Extract the (x, y) coordinate from the center of the cell holding the provided text.  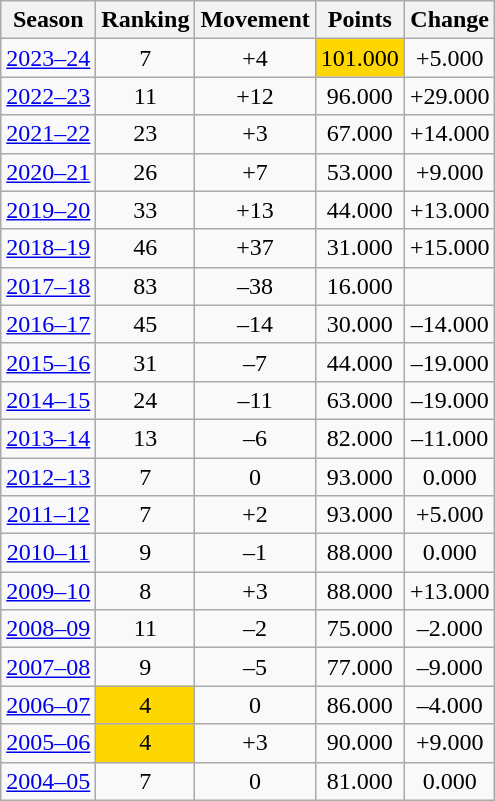
–6 (255, 438)
67.000 (360, 134)
46 (146, 248)
2015–16 (48, 362)
–7 (255, 362)
Movement (255, 20)
–4.000 (450, 705)
2018–19 (48, 248)
33 (146, 210)
–38 (255, 286)
53.000 (360, 172)
96.000 (360, 96)
+2 (255, 515)
+29.000 (450, 96)
24 (146, 400)
8 (146, 591)
–11 (255, 400)
Ranking (146, 20)
2008–09 (48, 629)
26 (146, 172)
45 (146, 324)
–9.000 (450, 667)
–11.000 (450, 438)
+12 (255, 96)
30.000 (360, 324)
2011–12 (48, 515)
+4 (255, 58)
–14.000 (450, 324)
Season (48, 20)
2004–05 (48, 781)
13 (146, 438)
–2 (255, 629)
16.000 (360, 286)
2006–07 (48, 705)
81.000 (360, 781)
23 (146, 134)
–5 (255, 667)
+14.000 (450, 134)
2023–24 (48, 58)
31 (146, 362)
+15.000 (450, 248)
2007–08 (48, 667)
82.000 (360, 438)
+37 (255, 248)
–1 (255, 553)
101.000 (360, 58)
2017–18 (48, 286)
86.000 (360, 705)
63.000 (360, 400)
2009–10 (48, 591)
2020–21 (48, 172)
2005–06 (48, 743)
Change (450, 20)
83 (146, 286)
90.000 (360, 743)
31.000 (360, 248)
2016–17 (48, 324)
2019–20 (48, 210)
2022–23 (48, 96)
–14 (255, 324)
2012–13 (48, 477)
2014–15 (48, 400)
2013–14 (48, 438)
2021–22 (48, 134)
Points (360, 20)
+13 (255, 210)
75.000 (360, 629)
77.000 (360, 667)
–2.000 (450, 629)
+7 (255, 172)
2010–11 (48, 553)
